Provide the [X, Y] coordinate of the cell's center where the given text is located.  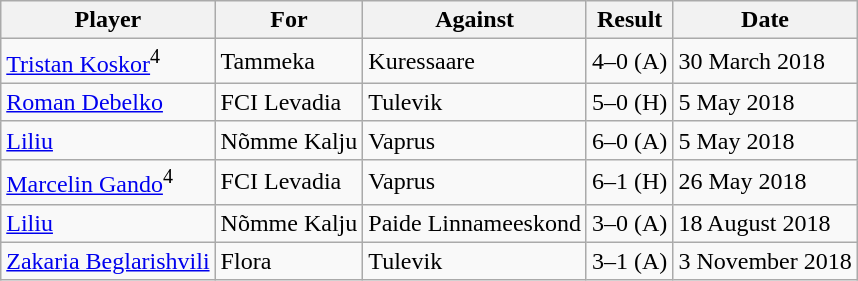
Flora [289, 261]
Roman Debelko [108, 102]
26 May 2018 [765, 182]
Tammeka [289, 62]
Date [765, 20]
Marcelin Gando4 [108, 182]
Player [108, 20]
Result [629, 20]
5–0 (H) [629, 102]
Kuressaare [475, 62]
18 August 2018 [765, 223]
Tristan Koskor4 [108, 62]
4–0 (A) [629, 62]
30 March 2018 [765, 62]
Paide Linnameeskond [475, 223]
6–1 (H) [629, 182]
3–0 (A) [629, 223]
Against [475, 20]
3 November 2018 [765, 261]
3–1 (A) [629, 261]
6–0 (A) [629, 140]
For [289, 20]
Zakaria Beglarishvili [108, 261]
